From the cell containing the given text, extract its center point as (x, y) coordinate. 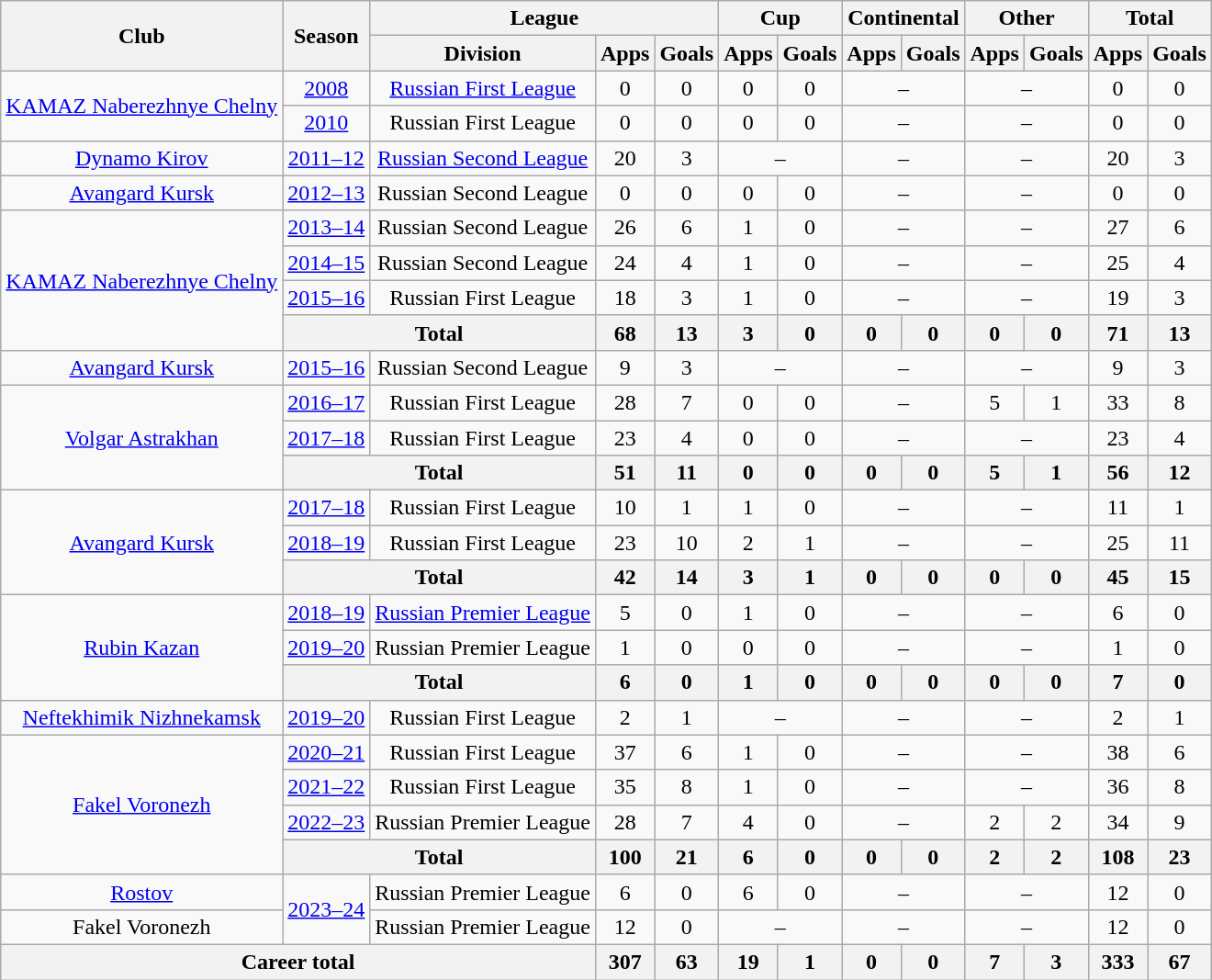
63 (687, 962)
Dynamo Kirov (141, 158)
Continental (903, 18)
108 (1117, 857)
League (544, 18)
36 (1117, 787)
2014–15 (327, 263)
Career total (298, 962)
56 (1117, 473)
21 (687, 857)
2013–14 (327, 228)
27 (1117, 228)
Division (483, 53)
33 (1117, 402)
Club (141, 36)
2016–17 (327, 402)
18 (624, 298)
Volgar Astrakhan (141, 437)
2020–21 (327, 752)
2010 (327, 123)
Neftekhimik Nizhnekamsk (141, 717)
15 (1180, 578)
51 (624, 473)
24 (624, 263)
2012–13 (327, 193)
34 (1117, 822)
38 (1117, 752)
42 (624, 578)
2008 (327, 88)
Season (327, 36)
2011–12 (327, 158)
333 (1117, 962)
100 (624, 857)
26 (624, 228)
Rostov (141, 892)
Cup (780, 18)
Rubin Kazan (141, 648)
45 (1117, 578)
2022–23 (327, 822)
68 (624, 332)
307 (624, 962)
Other (1027, 18)
37 (624, 752)
14 (687, 578)
2023–24 (327, 909)
71 (1117, 332)
2021–22 (327, 787)
67 (1180, 962)
35 (624, 787)
